Scan for the cell matching the given text and deliver its [x, y] coordinate at center. 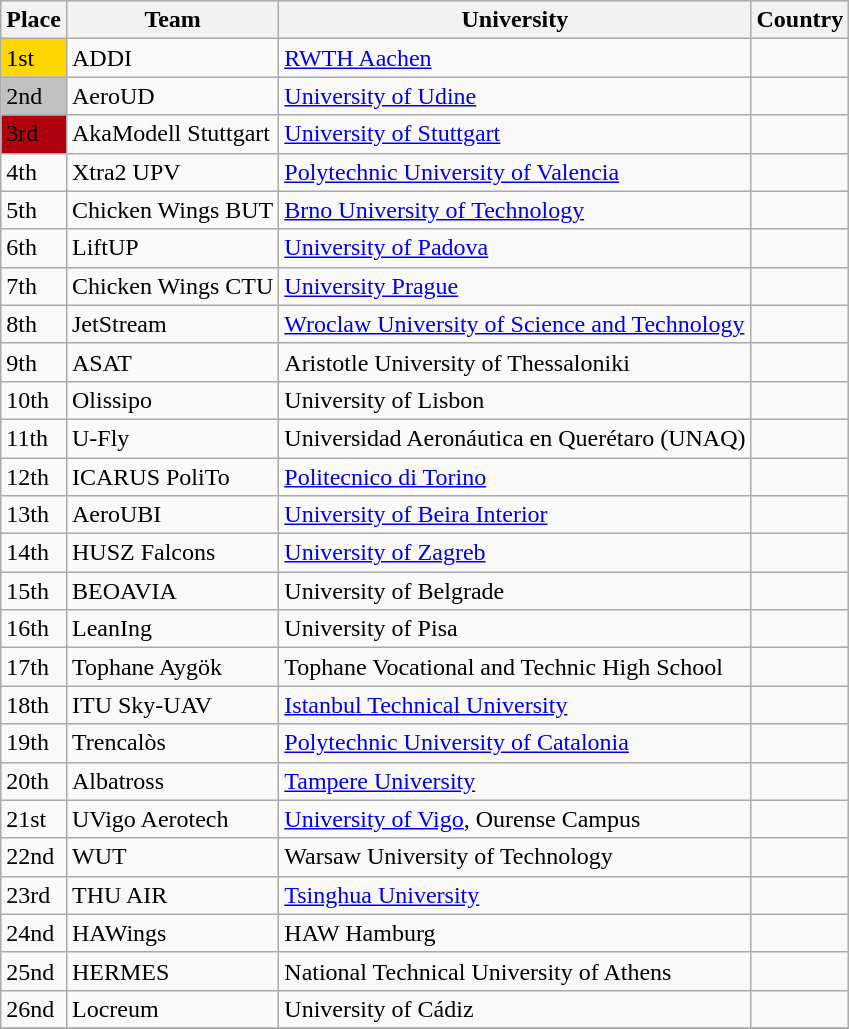
ADDI [172, 58]
University of Belgrade [515, 591]
15th [34, 591]
University of Pisa [515, 629]
21st [34, 819]
ICARUS PoliTo [172, 477]
Wroclaw University of Science and Technology [515, 324]
Polytechnic University of Catalonia [515, 743]
University of Zagreb [515, 553]
University Prague [515, 286]
9th [34, 362]
Tophane Aygök [172, 667]
Polytechnic University of Valencia [515, 172]
HUSZ Falcons [172, 553]
Team [172, 20]
Istanbul Technical University [515, 705]
3rd [34, 134]
12th [34, 477]
University of Beira Interior [515, 515]
Chicken Wings BUT [172, 210]
17th [34, 667]
Olissipo [172, 400]
7th [34, 286]
Trencalòs [172, 743]
26nd [34, 1009]
University of Vigo, Ourense Campus [515, 819]
20th [34, 781]
Xtra2 UPV [172, 172]
HAW Hamburg [515, 933]
22nd [34, 857]
19th [34, 743]
Warsaw University of Technology [515, 857]
RWTH Aachen [515, 58]
Politecnico di Torino [515, 477]
AeroUBI [172, 515]
1st [34, 58]
Chicken Wings CTU [172, 286]
24nd [34, 933]
University of Cádiz [515, 1009]
23rd [34, 895]
BEOAVIA [172, 591]
U-Fly [172, 438]
Tophane Vocational and Technic High School [515, 667]
Tampere University [515, 781]
JetStream [172, 324]
AkaModell Stuttgart [172, 134]
Place [34, 20]
2nd [34, 96]
LiftUP [172, 248]
University of Stuttgart [515, 134]
11th [34, 438]
University of Lisbon [515, 400]
University [515, 20]
13th [34, 515]
LeanIng [172, 629]
Brno University of Technology [515, 210]
HERMES [172, 971]
THU AIR [172, 895]
10th [34, 400]
4th [34, 172]
Albatross [172, 781]
5th [34, 210]
Locreum [172, 1009]
14th [34, 553]
HAWings [172, 933]
Universidad Aeronáutica en Querétaro (UNAQ) [515, 438]
16th [34, 629]
Tsinghua University [515, 895]
WUT [172, 857]
8th [34, 324]
National Technical University of Athens [515, 971]
ITU Sky-UAV [172, 705]
University of Udine [515, 96]
UVigo Aerotech [172, 819]
Country [800, 20]
6th [34, 248]
University of Padova [515, 248]
AeroUD [172, 96]
Aristotle University of Thessaloniki [515, 362]
18th [34, 705]
25nd [34, 971]
ASAT [172, 362]
